From the cell containing the given text, extract its center point as (X, Y) coordinate. 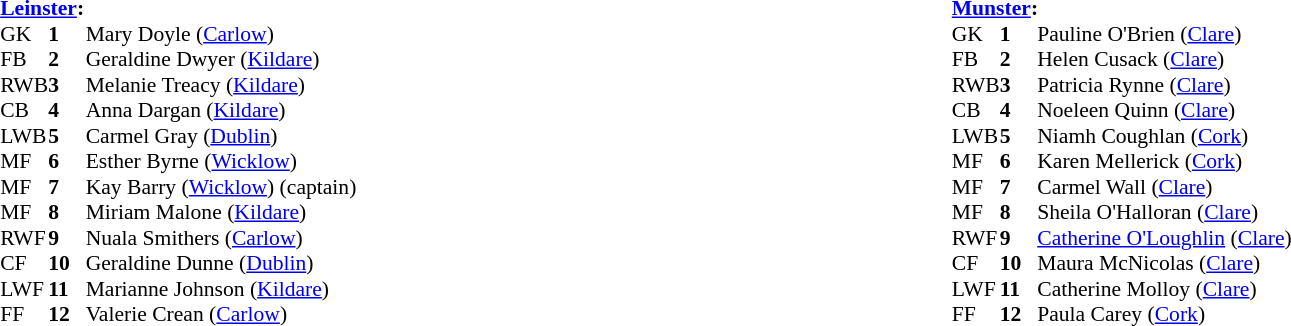
Niamh Coughlan (Cork) (1164, 136)
Esther Byrne (Wicklow) (222, 161)
Geraldine Dwyer (Kildare) (222, 59)
Anna Dargan (Kildare) (222, 111)
Miriam Malone (Kildare) (222, 213)
Catherine O'Loughlin (Clare) (1164, 238)
Maura McNicolas (Clare) (1164, 263)
Carmel Wall (Clare) (1164, 187)
Marianne Johnson (Kildare) (222, 289)
Kay Barry (Wicklow) (captain) (222, 187)
Noeleen Quinn (Clare) (1164, 111)
Geraldine Dunne (Dublin) (222, 263)
Sheila O'Halloran (Clare) (1164, 213)
Melanie Treacy (Kildare) (222, 85)
Karen Mellerick (Cork) (1164, 161)
Helen Cusack (Clare) (1164, 59)
Pauline O'Brien (Clare) (1164, 34)
Mary Doyle (Carlow) (222, 34)
Nuala Smithers (Carlow) (222, 238)
Carmel Gray (Dublin) (222, 136)
Catherine Molloy (Clare) (1164, 289)
Patricia Rynne (Clare) (1164, 85)
